Output the (x, y) coordinate of the center of the cell containing the given text.  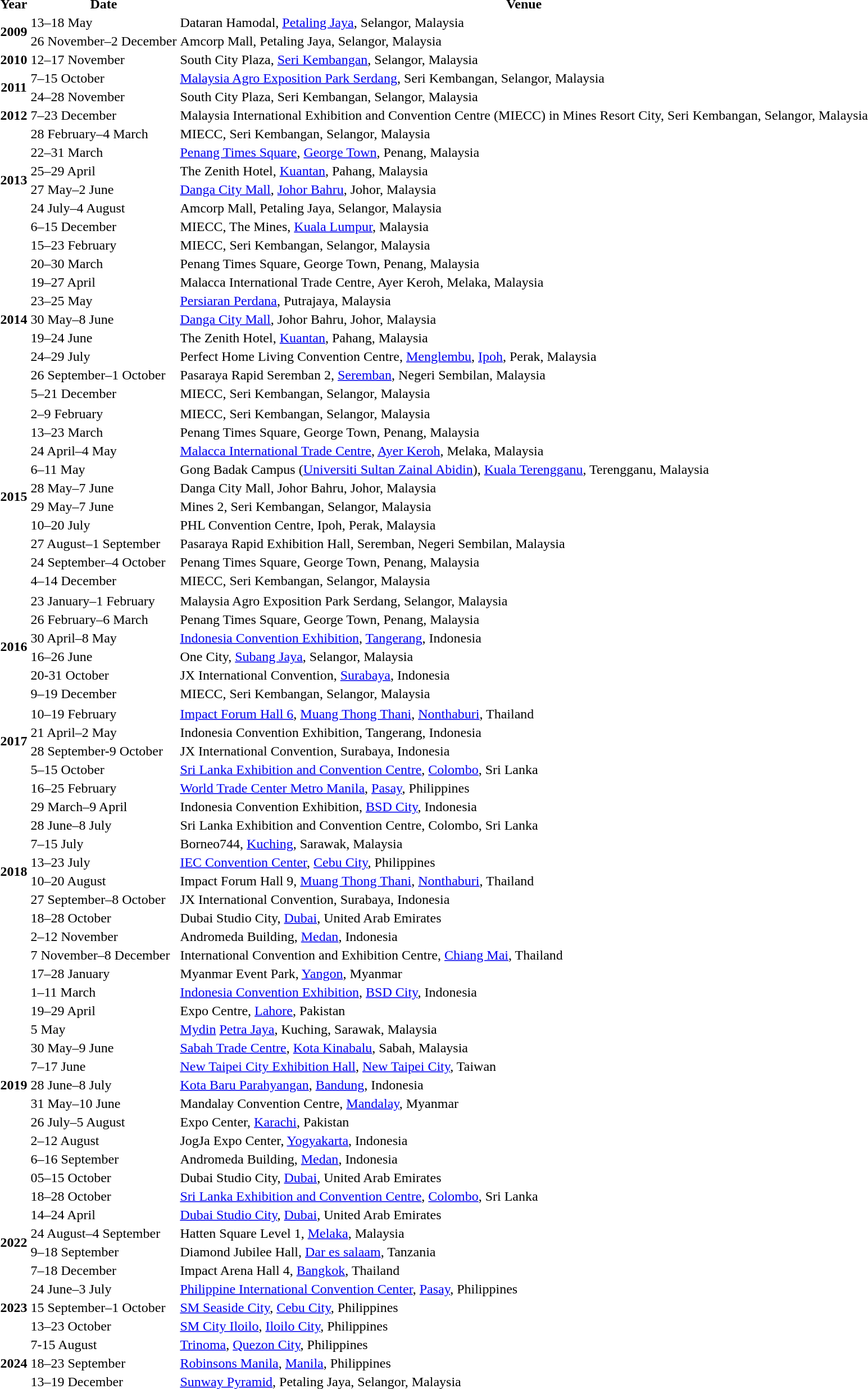
7–18 December (103, 1270)
13–23 March (103, 432)
13–23 July (103, 862)
12–17 November (103, 60)
24–28 November (103, 97)
7-15 August (103, 1345)
6–16 September (103, 1159)
9–18 September (103, 1252)
7–23 December (103, 115)
30 May–8 June (103, 319)
7–15 July (103, 844)
7–15 October (103, 78)
24 August–4 September (103, 1233)
27 September–8 October (103, 899)
24 April–4 May (103, 451)
17–28 January (103, 974)
2–12 August (103, 1141)
6–15 December (103, 227)
1–11 March (103, 992)
7–17 June (103, 1066)
10–19 February (103, 714)
19–24 June (103, 338)
24–29 July (103, 356)
6–11 May (103, 469)
5–21 December (103, 393)
26 February–6 March (103, 619)
23–25 May (103, 301)
5 May (103, 1029)
26 November–2 December (103, 41)
20–30 March (103, 264)
21 April–2 May (103, 732)
14–24 April (103, 1215)
26 September–1 October (103, 375)
15–23 February (103, 245)
23 January–1 February (103, 601)
28 May–7 June (103, 488)
30 April–8 May (103, 638)
2–9 February (103, 414)
25–29 April (103, 171)
15 September–1 October (103, 1307)
29 March–9 April (103, 807)
18–23 September (103, 1363)
31 May–10 June (103, 1103)
30 May–9 June (103, 1048)
5–15 October (103, 770)
22–31 March (103, 152)
19–29 April (103, 1011)
27 May–2 June (103, 189)
13–18 May (103, 22)
24 September–4 October (103, 562)
26 July–5 August (103, 1122)
28 February–4 March (103, 134)
29 May–7 June (103, 506)
9–19 December (103, 694)
16–25 February (103, 788)
05–15 October (103, 1178)
7 November–8 December (103, 955)
10–20 August (103, 881)
2–12 November (103, 936)
27 August–1 September (103, 544)
4–14 December (103, 581)
24 June–3 July (103, 1289)
16–26 June (103, 657)
10–20 July (103, 525)
13–23 October (103, 1326)
19–27 April (103, 282)
24 July–4 August (103, 208)
20-31 October (103, 675)
28 September-9 October (103, 751)
